Extract the (X, Y) coordinate from the center of the cell holding the provided text.  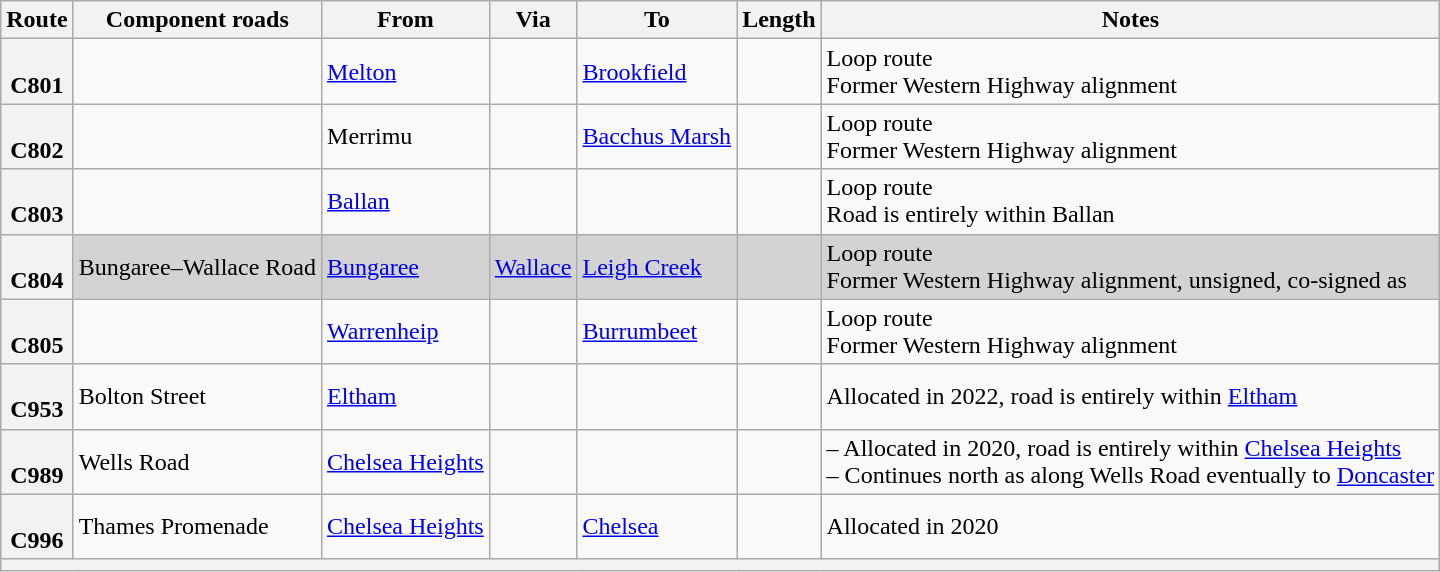
C989 (37, 462)
C803 (37, 202)
Bungaree–Wallace Road (197, 266)
Bungaree (406, 266)
Chelsea (657, 526)
C802 (37, 136)
C801 (37, 72)
C996 (37, 526)
Eltham (406, 396)
Wallace (533, 266)
Leigh Creek (657, 266)
Bacchus Marsh (657, 136)
Ballan (406, 202)
Melton (406, 72)
Component roads (197, 20)
Via (533, 20)
Route (37, 20)
To (657, 20)
Thames Promenade (197, 526)
Loop routeRoad is entirely within Ballan (1130, 202)
Bolton Street (197, 396)
Notes (1130, 20)
Brookfield (657, 72)
C804 (37, 266)
Allocated in 2022, road is entirely within Eltham (1130, 396)
From (406, 20)
Wells Road (197, 462)
Length (779, 20)
Loop routeFormer Western Highway alignment, unsigned, co-signed as (1130, 266)
Warrenheip (406, 332)
C805 (37, 332)
Merrimu (406, 136)
Burrumbeet (657, 332)
Allocated in 2020 (1130, 526)
C953 (37, 396)
– Allocated in 2020, road is entirely within Chelsea Heights– Continues north as along Wells Road eventually to Doncaster (1130, 462)
